Determine the [X, Y] coordinate at the center of the cell enclosing the given text.  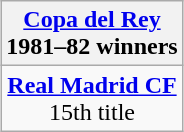
Real Madrid CF15th title [92, 98]
Copa del Rey1981–82 winners [92, 34]
